Locate the cell with the specified text and output its (x, y) center coordinate. 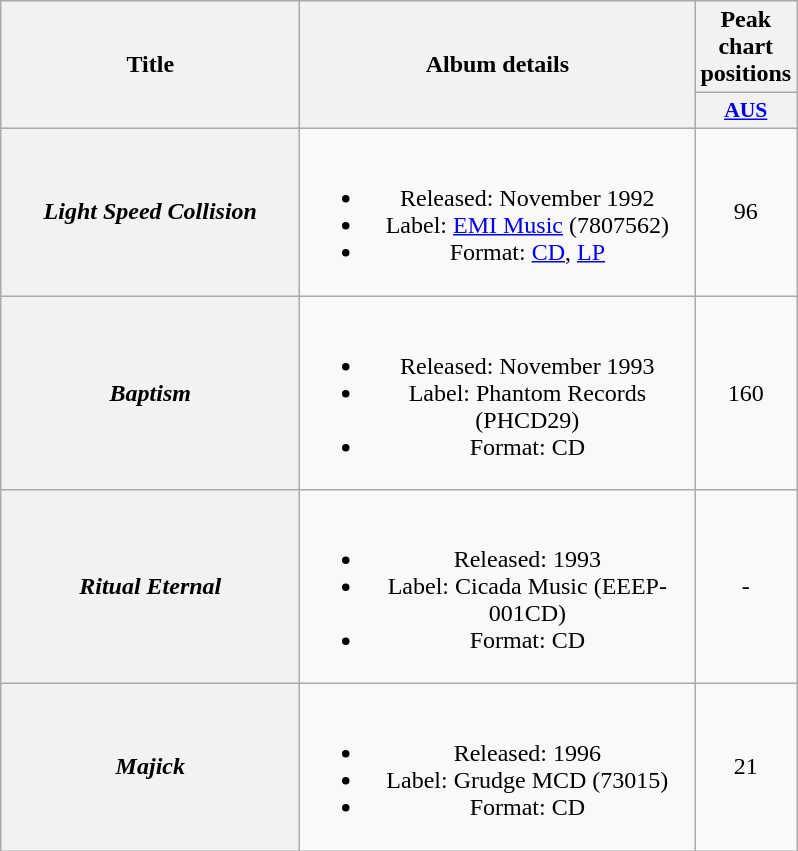
Light Speed Collision (150, 212)
Peak chart positions (746, 47)
160 (746, 393)
21 (746, 768)
Released: November 1993Label: Phantom Records (PHCD29)Format: CD (498, 393)
Released: 1993Label: Cicada Music (EEEP-001CD)Format: CD (498, 587)
96 (746, 212)
Ritual Eternal (150, 587)
Title (150, 65)
Released: November 1992Label: EMI Music (7807562)Format: CD, LP (498, 212)
Majick (150, 768)
Released: 1996Label: Grudge MCD (73015)Format: CD (498, 768)
Baptism (150, 393)
Album details (498, 65)
- (746, 587)
AUS (746, 111)
